Locate the cell with the specified text and output its (X, Y) center coordinate. 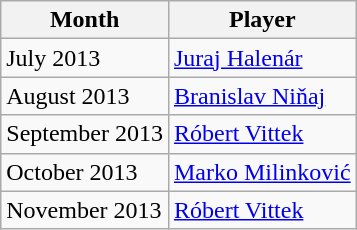
October 2013 (85, 172)
August 2013 (85, 96)
November 2013 (85, 210)
Player (262, 20)
Branislav Niňaj (262, 96)
Month (85, 20)
Marko Milinković (262, 172)
September 2013 (85, 134)
July 2013 (85, 58)
Juraj Halenár (262, 58)
